Return the [X, Y] coordinate for the center point of the cell that contains the specified text.  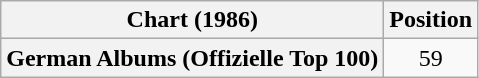
59 [431, 58]
Chart (1986) [192, 20]
German Albums (Offizielle Top 100) [192, 58]
Position [431, 20]
